Capture the cell that displays the provided text and extract its (x, y) central coordinate. 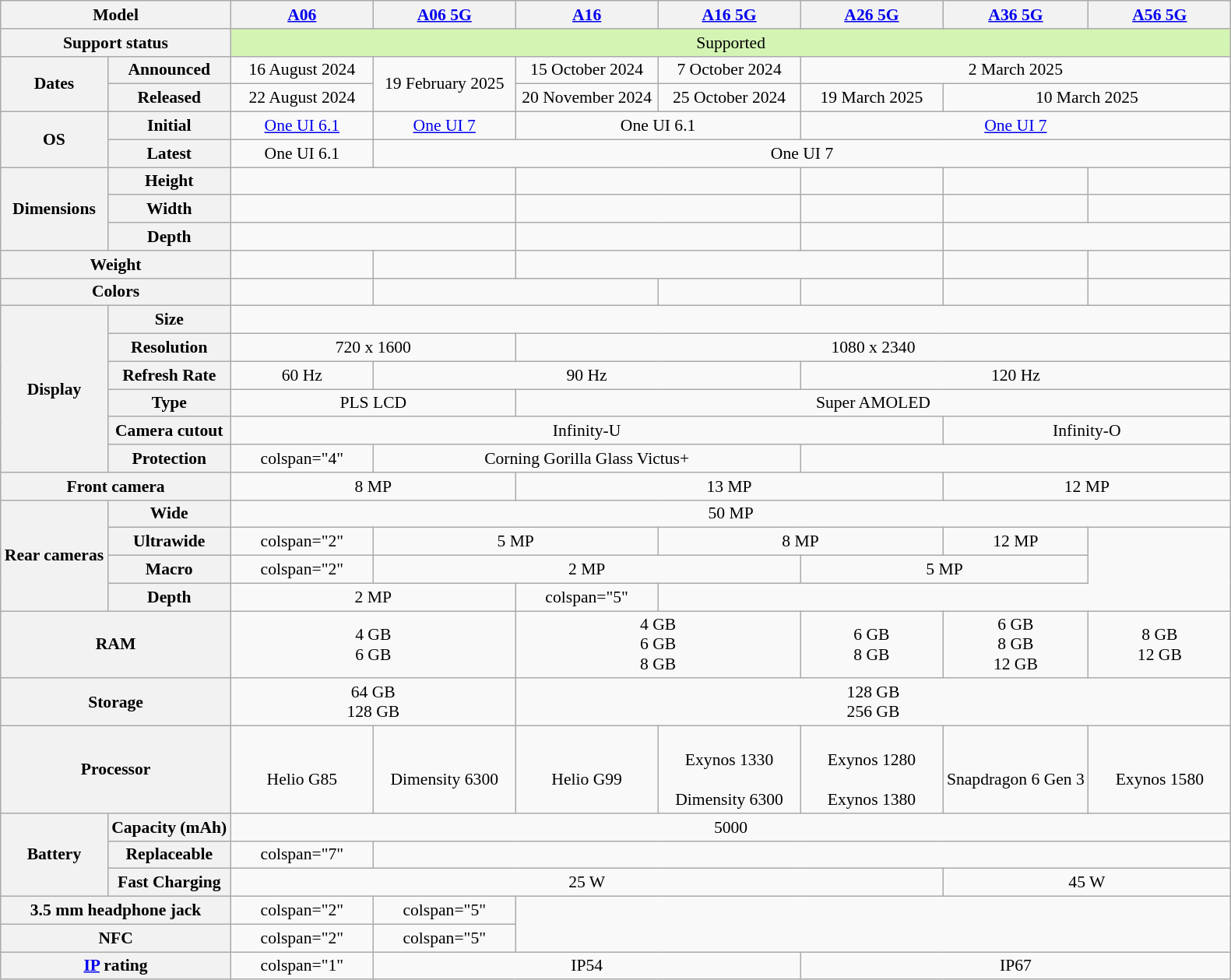
A06 5G (444, 15)
6 GB8 GB (872, 645)
19 March 2025 (872, 98)
Storage (116, 702)
15 October 2024 (587, 70)
Exynos 1330Dimensity 6300 (729, 770)
Corning Gorilla Glass Victus+ (587, 458)
20 November 2024 (587, 98)
colspan="4" (302, 458)
90 Hz (587, 375)
16 August 2024 (302, 70)
Supported (730, 43)
60 Hz (302, 375)
64 GB128 GB (373, 702)
Snapdragon 6 Gen 3 (1015, 770)
Helio G99 (587, 770)
PLS LCD (373, 403)
120 Hz (1015, 375)
Front camera (116, 486)
Replaceable (169, 855)
4 GB6 GB8 GB (658, 645)
Support status (116, 43)
22 August 2024 (302, 98)
IP54 (587, 966)
4 GB6 GB (373, 645)
50 MP (730, 514)
Super AMOLED (874, 403)
IP67 (1015, 966)
Capacity (mAh) (169, 827)
Dimensity 6300 (444, 770)
Dimensions (55, 209)
Wide (169, 514)
Macro (169, 570)
25 W (587, 883)
Protection (169, 458)
IP rating (116, 966)
128 GB256 GB (874, 702)
2 March 2025 (1015, 70)
Resolution (169, 348)
Latest (169, 153)
Ultrawide (169, 542)
10 March 2025 (1087, 98)
Battery (55, 855)
Infinity-U (587, 431)
colspan="7" (302, 855)
Exynos 1280Exynos 1380 (872, 770)
NFC (116, 938)
RAM (116, 645)
Refresh Rate (169, 375)
Width (169, 209)
8 GB12 GB (1160, 645)
6 GB8 GB12 GB (1015, 645)
A26 5G (872, 15)
720 x 1600 (373, 348)
A06 (302, 15)
Announced (169, 70)
Size (169, 320)
Exynos 1580 (1160, 770)
19 February 2025 (444, 84)
7 October 2024 (729, 70)
Weight (116, 265)
A16 5G (729, 15)
Camera cutout (169, 431)
Type (169, 403)
OS (55, 140)
A56 5G (1160, 15)
Colors (116, 292)
Display (55, 389)
Processor (116, 770)
25 October 2024 (729, 98)
Dates (55, 84)
Height (169, 181)
Initial (169, 126)
colspan="1" (302, 966)
Released (169, 98)
Helio G85 (302, 770)
13 MP (729, 486)
5000 (730, 827)
Infinity-O (1087, 431)
A36 5G (1015, 15)
3.5 mm headphone jack (116, 911)
45 W (1087, 883)
Rear cameras (55, 555)
Model (116, 15)
A16 (587, 15)
1080 x 2340 (874, 348)
Fast Charging (169, 883)
